Detect which cell encompasses the target text, then output its (X, Y) center coordinate. 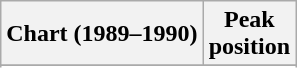
Peakposition (249, 34)
Chart (1989–1990) (102, 34)
